From the cell containing the given text, extract its center point as (x, y) coordinate. 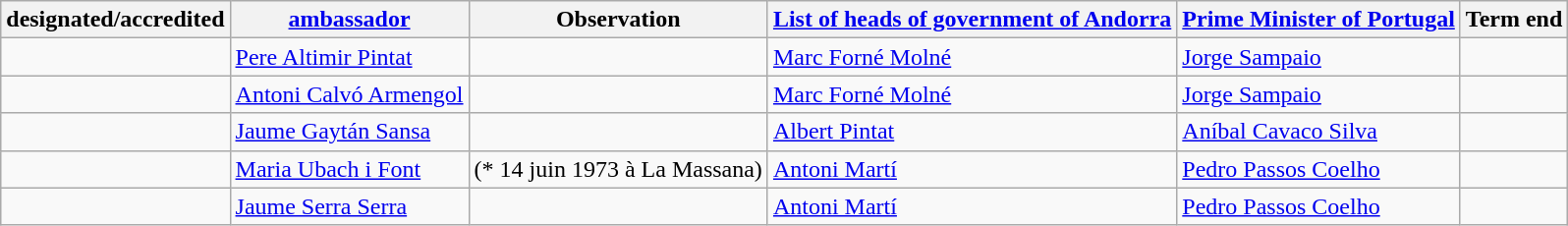
(* 14 juin 1973 à La Massana) (618, 169)
List of heads of government of Andorra (972, 20)
Prime Minister of Portugal (1318, 20)
Maria Ubach i Font (350, 169)
Jaume Serra Serra (350, 206)
Albert Pintat (972, 132)
designated/accredited (116, 20)
Term end (1514, 20)
Jaume Gaytán Sansa (350, 132)
Aníbal Cavaco Silva (1318, 132)
Observation (618, 20)
Pere Altimir Pintat (350, 57)
Antoni Calvó Armengol (350, 94)
ambassador (350, 20)
